Identify which cell holds the provided text, then report its (x, y) central coordinate. 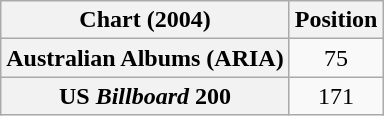
Australian Albums (ARIA) (145, 58)
75 (336, 58)
Chart (2004) (145, 20)
171 (336, 96)
US Billboard 200 (145, 96)
Position (336, 20)
